Extract the (x, y) coordinate from the center of the cell holding the provided text.  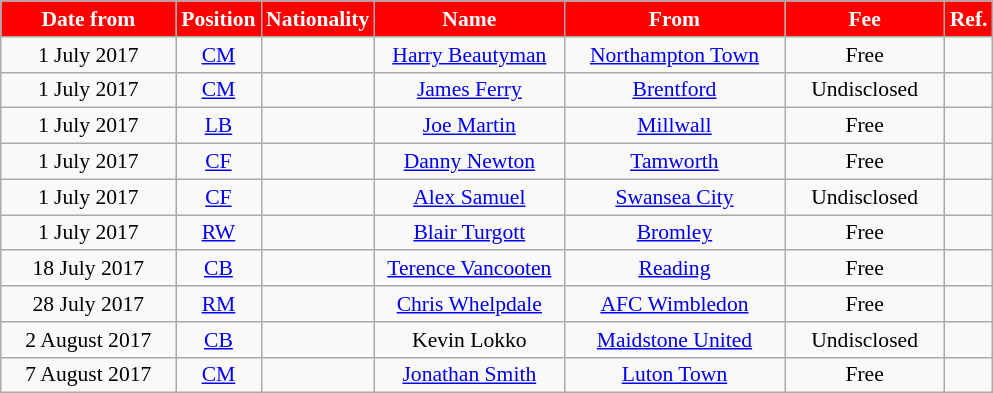
RM (218, 304)
AFC Wimbledon (674, 304)
LB (218, 126)
From (674, 19)
28 July 2017 (88, 304)
Terence Vancooten (469, 269)
Jonathan Smith (469, 375)
Alex Samuel (469, 197)
Kevin Lokko (469, 340)
Bromley (674, 233)
Position (218, 19)
Danny Newton (469, 162)
Swansea City (674, 197)
RW (218, 233)
2 August 2017 (88, 340)
Brentford (674, 90)
Nationality (318, 19)
Reading (674, 269)
Chris Whelpdale (469, 304)
Fee (865, 19)
Harry Beautyman (469, 55)
7 August 2017 (88, 375)
Joe Martin (469, 126)
James Ferry (469, 90)
Northampton Town (674, 55)
Name (469, 19)
Blair Turgott (469, 233)
Millwall (674, 126)
Maidstone United (674, 340)
Tamworth (674, 162)
Ref. (969, 19)
18 July 2017 (88, 269)
Date from (88, 19)
Luton Town (674, 375)
